Provide the (x, y) coordinate of the cell's center where the given text is located.  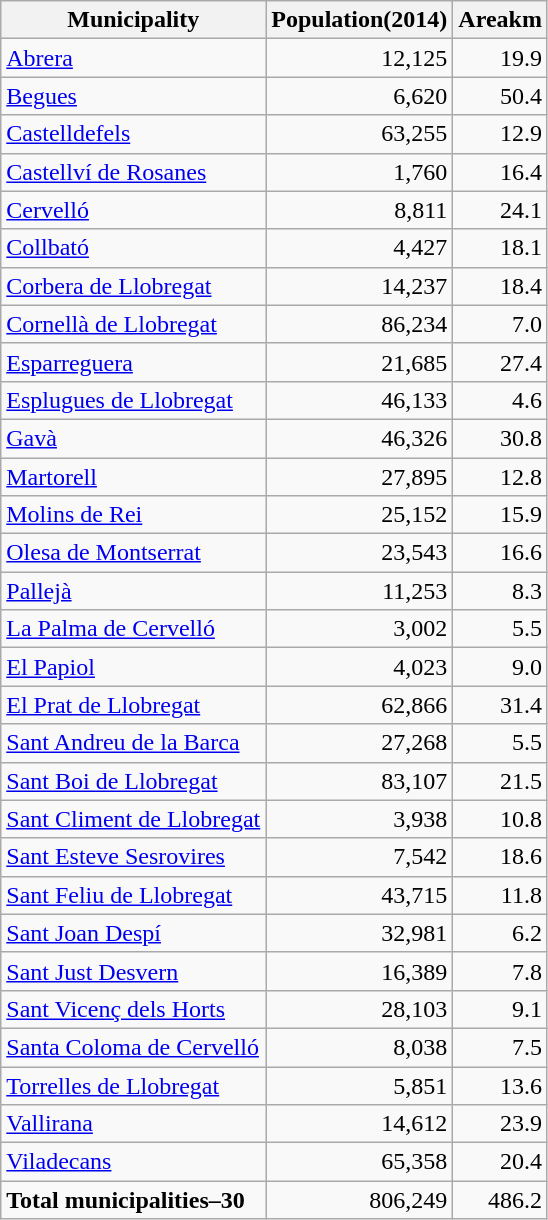
46,133 (360, 400)
11,253 (360, 591)
486.2 (500, 1200)
27,268 (360, 743)
65,358 (360, 1162)
3,938 (360, 819)
20.4 (500, 1162)
9.0 (500, 667)
25,152 (360, 515)
Total municipalities–30 (134, 1200)
806,249 (360, 1200)
Sant Feliu de Llobregat (134, 895)
16,389 (360, 971)
4.6 (500, 400)
Esplugues de Llobregat (134, 400)
Torrelles de Llobregat (134, 1085)
Corbera de Llobregat (134, 286)
Castelldefels (134, 134)
16.6 (500, 553)
7.8 (500, 971)
86,234 (360, 324)
Sant Just Desvern (134, 971)
63,255 (360, 134)
Municipality (134, 20)
Sant Boi de Llobregat (134, 781)
Sant Esteve Sesrovires (134, 857)
18.1 (500, 248)
Castellví de Rosanes (134, 172)
8,811 (360, 210)
10.8 (500, 819)
Martorell (134, 477)
Sant Joan Despí (134, 933)
Begues (134, 96)
30.8 (500, 438)
12,125 (360, 58)
Santa Coloma de Cervelló (134, 1047)
31.4 (500, 705)
Areakm (500, 20)
Cervelló (134, 210)
7.5 (500, 1047)
14,237 (360, 286)
24.1 (500, 210)
16.4 (500, 172)
12.9 (500, 134)
1,760 (360, 172)
27,895 (360, 477)
Cornellà de Llobregat (134, 324)
Gavà (134, 438)
23.9 (500, 1124)
Sant Vicenç dels Horts (134, 1009)
62,866 (360, 705)
Viladecans (134, 1162)
5,851 (360, 1085)
4,427 (360, 248)
28,103 (360, 1009)
8,038 (360, 1047)
43,715 (360, 895)
32,981 (360, 933)
6,620 (360, 96)
Abrera (134, 58)
18.6 (500, 857)
Collbató (134, 248)
7,542 (360, 857)
7.0 (500, 324)
El Prat de Llobregat (134, 705)
Sant Climent de Llobregat (134, 819)
6.2 (500, 933)
13.6 (500, 1085)
21,685 (360, 362)
23,543 (360, 553)
83,107 (360, 781)
Population(2014) (360, 20)
21.5 (500, 781)
4,023 (360, 667)
50.4 (500, 96)
27.4 (500, 362)
3,002 (360, 629)
Sant Andreu de la Barca (134, 743)
15.9 (500, 515)
Olesa de Montserrat (134, 553)
12.8 (500, 477)
Pallejà (134, 591)
9.1 (500, 1009)
14,612 (360, 1124)
8.3 (500, 591)
19.9 (500, 58)
El Papiol (134, 667)
11.8 (500, 895)
Esparreguera (134, 362)
46,326 (360, 438)
La Palma de Cervelló (134, 629)
Vallirana (134, 1124)
Molins de Rei (134, 515)
18.4 (500, 286)
